Extract the [x, y] coordinate from the center of the cell holding the provided text.  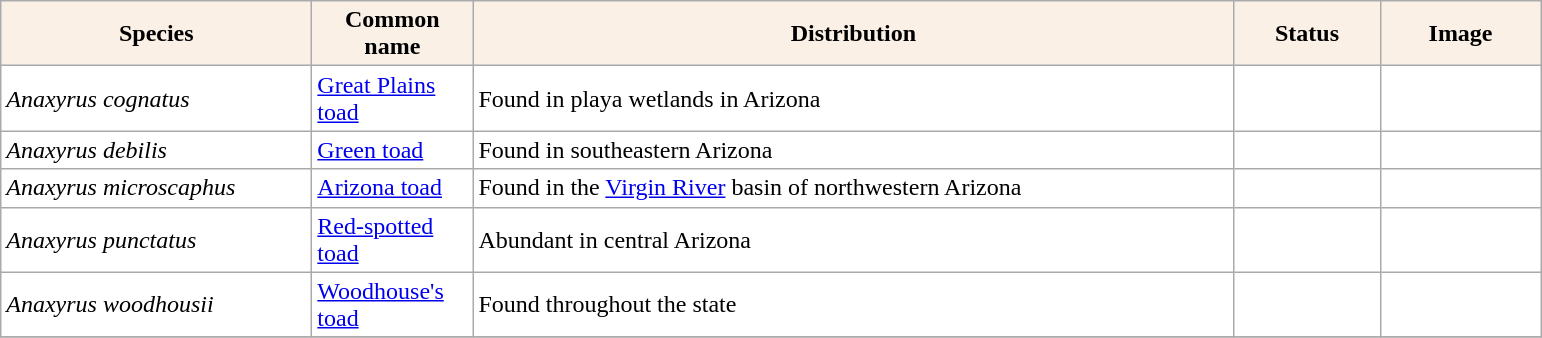
Species [156, 34]
Anaxyrus punctatus [156, 240]
Woodhouse's toad [392, 304]
Anaxyrus woodhousii [156, 304]
Arizona toad [392, 188]
Abundant in central Arizona [854, 240]
Status [1307, 34]
Anaxyrus debilis [156, 150]
Found in southeastern Arizona [854, 150]
Image [1460, 34]
Distribution [854, 34]
Great Plains toad [392, 98]
Anaxyrus microscaphus [156, 188]
Found in playa wetlands in Arizona [854, 98]
Red-spotted toad [392, 240]
Common name [392, 34]
Green toad [392, 150]
Found throughout the state [854, 304]
Found in the Virgin River basin of northwestern Arizona [854, 188]
Anaxyrus cognatus [156, 98]
